Locate the cell with the specified text and output its (X, Y) center coordinate. 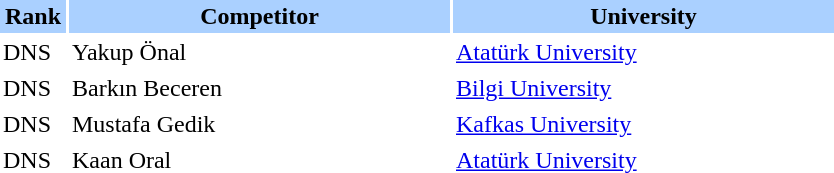
Barkın Beceren (260, 88)
Rank (33, 16)
Yakup Önal (260, 52)
Competitor (260, 16)
Kafkas University (644, 124)
University (644, 16)
Mustafa Gedik (260, 124)
Bilgi University (644, 88)
Atatürk University (644, 52)
